Identify which cell holds the provided text, then report its [X, Y] central coordinate. 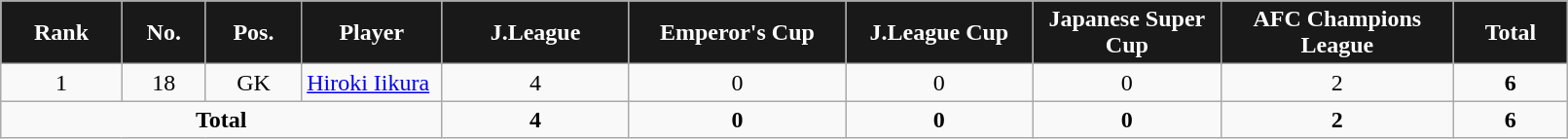
Rank [61, 33]
Pos. [253, 33]
GK [253, 83]
Emperor's Cup [737, 33]
Japanese Super Cup [1127, 33]
J.League Cup [939, 33]
1 [61, 83]
AFC Champions League [1337, 33]
Hiroki Iikura [372, 83]
Player [372, 33]
18 [164, 83]
J.League [535, 33]
No. [164, 33]
